Search for the cell housing the specified text and yield its (X, Y) center coordinate. 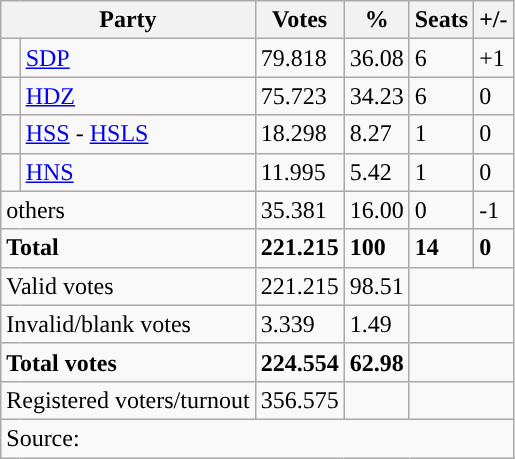
HNS (138, 172)
36.08 (376, 58)
18.298 (300, 134)
Total (128, 248)
62.98 (376, 362)
Registered voters/turnout (128, 400)
16.00 (376, 210)
HSS - HSLS (138, 134)
Party (128, 20)
100 (376, 248)
11.995 (300, 172)
Invalid/blank votes (128, 324)
34.23 (376, 96)
356.575 (300, 400)
Valid votes (128, 286)
others (128, 210)
14 (441, 248)
3.339 (300, 324)
Total votes (128, 362)
224.554 (300, 362)
HDZ (138, 96)
-1 (494, 210)
Seats (441, 20)
8.27 (376, 134)
+1 (494, 58)
+/- (494, 20)
Source: (257, 438)
98.51 (376, 286)
Votes (300, 20)
% (376, 20)
75.723 (300, 96)
5.42 (376, 172)
79.818 (300, 58)
SDP (138, 58)
1.49 (376, 324)
35.381 (300, 210)
